Output the [x, y] coordinate of the center of the cell containing the given text.  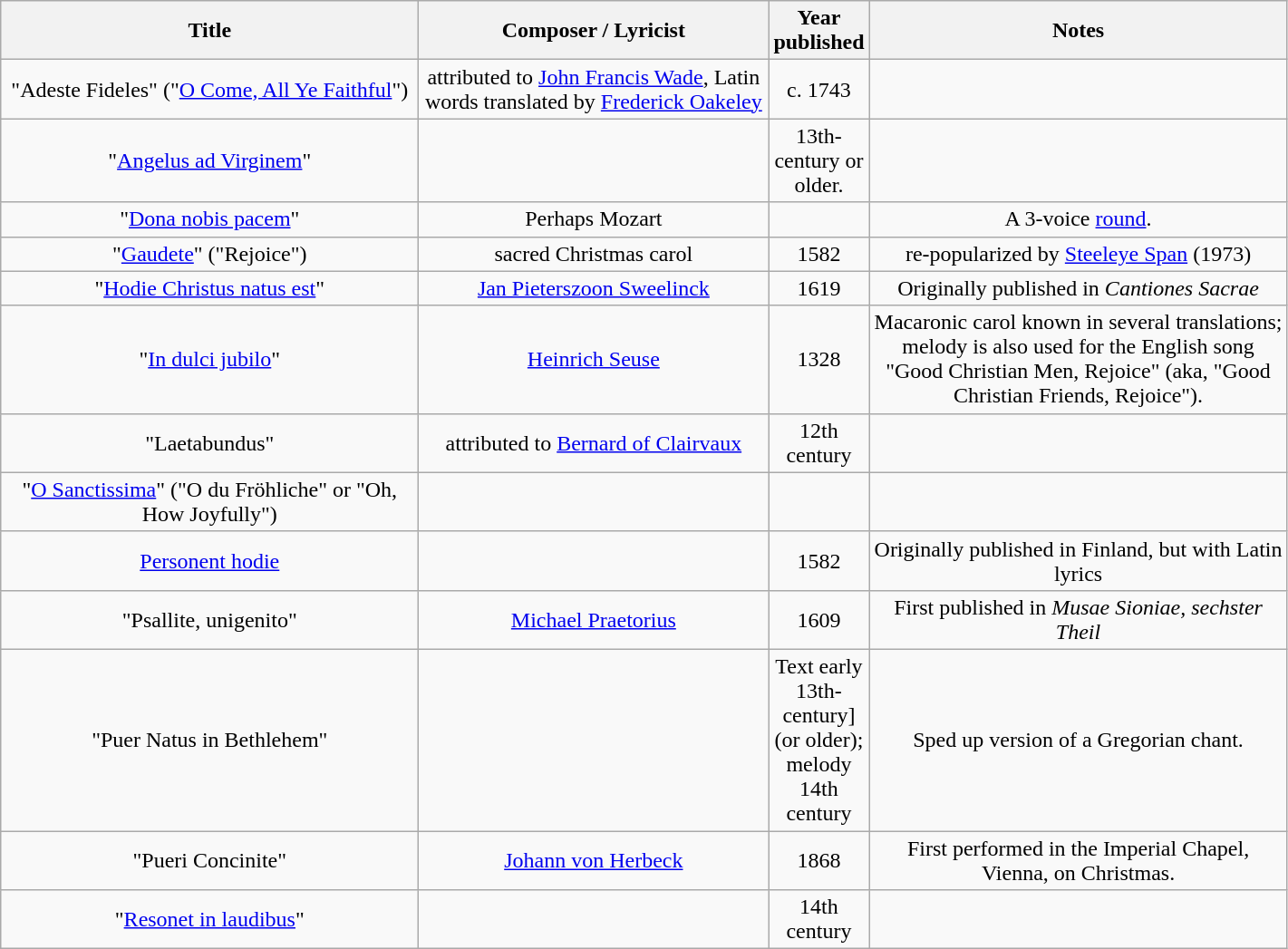
Originally published in Finland, but with Latin lyrics [1079, 560]
Composer / Lyricist [594, 31]
1868 [819, 859]
"Gaudete" ("Rejoice") [210, 254]
Text early 13th-century] (or older); melody 14th century [819, 740]
Year published [819, 31]
A 3-voice round. [1079, 219]
attributed to John Francis Wade, Latin words translated by Frederick Oakeley [594, 89]
Perhaps Mozart [594, 219]
First published in Musae Sioniae, sechster Theil [1079, 620]
re-popularized by Steeleye Span (1973) [1079, 254]
"Hodie Christus natus est" [210, 288]
Personent hodie [210, 560]
c. 1743 [819, 89]
Originally published in Cantiones Sacrae [1079, 288]
1609 [819, 620]
Title [210, 31]
sacred Christmas carol [594, 254]
"Laetabundus" [210, 442]
Sped up version of a Gregorian chant. [1079, 740]
Heinrich Seuse [594, 359]
Jan Pieterszoon Sweelinck [594, 288]
"In dulci jubilo" [210, 359]
attributed to Bernard of Clairvaux [594, 442]
First performed in the Imperial Chapel, Vienna, on Christmas. [1079, 859]
"Pueri Concinite" [210, 859]
"Angelus ad Virginem" [210, 160]
"O Sanctissima" ("O du Fröhliche" or "Oh, How Joyfully") [210, 502]
1619 [819, 288]
"Resonet in laudibus" [210, 919]
"Adeste Fideles" ("O Come, All Ye Faithful") [210, 89]
Michael Praetorius [594, 620]
1328 [819, 359]
14th century [819, 919]
Notes [1079, 31]
"Psallite, unigenito" [210, 620]
"Dona nobis pacem" [210, 219]
"Puer Natus in Bethlehem" [210, 740]
12th century [819, 442]
13th-century or older. [819, 160]
Johann von Herbeck [594, 859]
